Determine the [X, Y] coordinate at the center of the cell enclosing the given text.  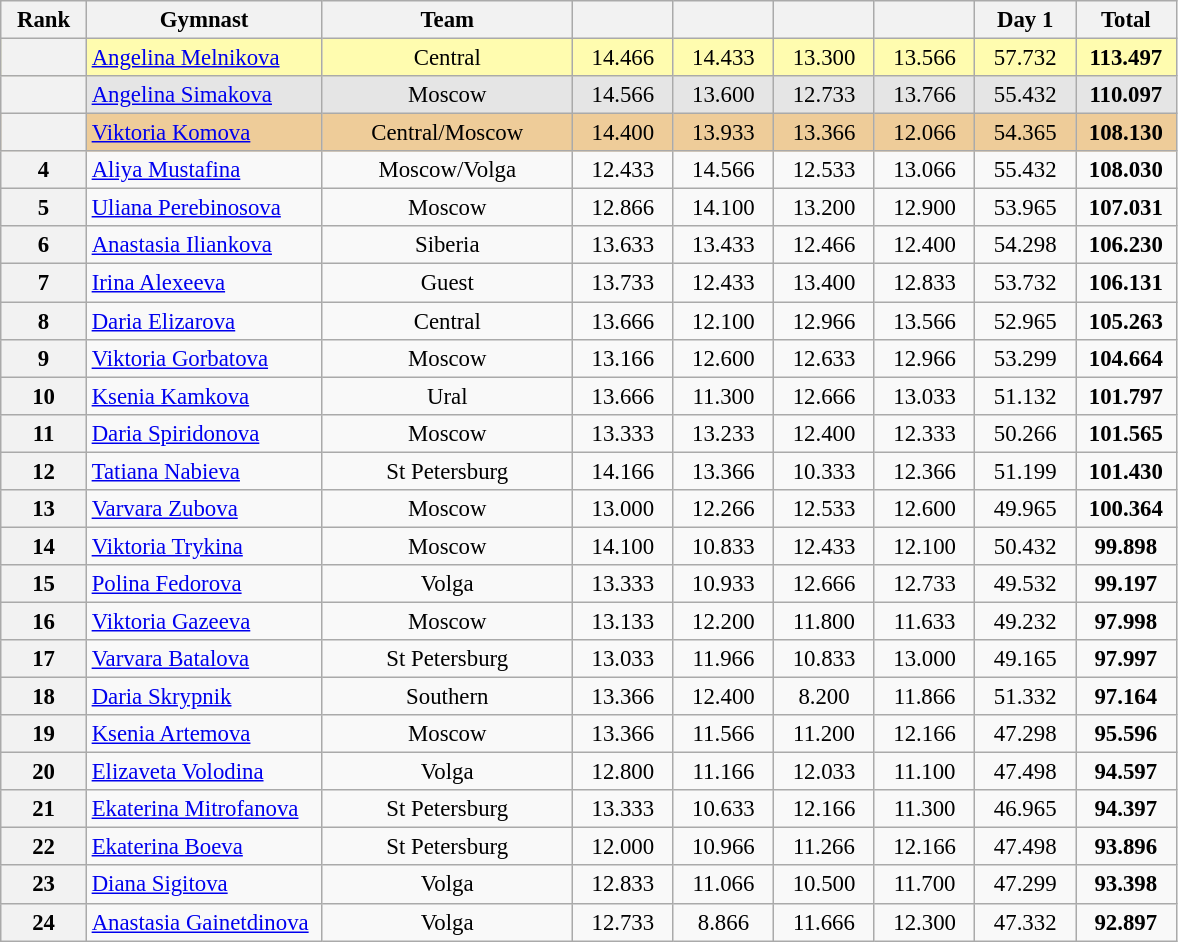
Viktoria Gorbatova [204, 358]
12.033 [824, 772]
54.365 [1026, 133]
Viktoria Komova [204, 133]
11.200 [824, 734]
Tatiana Nabieva [204, 471]
13.166 [624, 358]
12.200 [724, 621]
12.366 [924, 471]
94.597 [1126, 772]
108.130 [1126, 133]
10.333 [824, 471]
47.299 [1026, 885]
12.066 [924, 133]
101.430 [1126, 471]
13.066 [924, 170]
Daria Elizarova [204, 321]
11.700 [924, 885]
12.300 [924, 922]
Southern [448, 697]
11.866 [924, 697]
5 [44, 208]
99.197 [1126, 584]
8.200 [824, 697]
13.400 [824, 283]
51.132 [1026, 396]
12.266 [724, 509]
12.466 [824, 245]
Irina Alexeeva [204, 283]
110.097 [1126, 95]
94.397 [1126, 809]
46.965 [1026, 809]
99.898 [1126, 546]
Varvara Batalova [204, 659]
Ekaterina Boeva [204, 847]
Elizaveta Volodina [204, 772]
17 [44, 659]
6 [44, 245]
12.000 [624, 847]
Moscow/Volga [448, 170]
15 [44, 584]
104.664 [1126, 358]
101.797 [1126, 396]
Aliya Mustafina [204, 170]
53.965 [1026, 208]
19 [44, 734]
11.566 [724, 734]
Angelina Simakova [204, 95]
53.299 [1026, 358]
20 [44, 772]
13.933 [724, 133]
18 [44, 697]
Ksenia Artemova [204, 734]
11.633 [924, 621]
Polina Fedorova [204, 584]
Varvara Zubova [204, 509]
8.866 [724, 922]
54.298 [1026, 245]
13.200 [824, 208]
97.998 [1126, 621]
49.165 [1026, 659]
16 [44, 621]
Central/Moscow [448, 133]
Ksenia Kamkova [204, 396]
23 [44, 885]
Daria Skrypnik [204, 697]
10.633 [724, 809]
Day 1 [1026, 20]
Viktoria Gazeeva [204, 621]
12.333 [924, 433]
13.433 [724, 245]
Total [1126, 20]
50.266 [1026, 433]
93.398 [1126, 885]
11.800 [824, 621]
Rank [44, 20]
12.866 [624, 208]
13.633 [624, 245]
11.966 [724, 659]
7 [44, 283]
10.500 [824, 885]
49.965 [1026, 509]
13 [44, 509]
Siberia [448, 245]
14.400 [624, 133]
14.466 [624, 58]
9 [44, 358]
51.199 [1026, 471]
51.332 [1026, 697]
22 [44, 847]
97.997 [1126, 659]
10.933 [724, 584]
13.133 [624, 621]
53.732 [1026, 283]
24 [44, 922]
14 [44, 546]
Gymnast [204, 20]
8 [44, 321]
Angelina Melnikova [204, 58]
47.332 [1026, 922]
93.896 [1126, 847]
11 [44, 433]
11.100 [924, 772]
12.900 [924, 208]
Ural [448, 396]
10.966 [724, 847]
11.666 [824, 922]
13.600 [724, 95]
10 [44, 396]
11.266 [824, 847]
107.031 [1126, 208]
Viktoria Trykina [204, 546]
Uliana Perebinosova [204, 208]
49.532 [1026, 584]
4 [44, 170]
Anastasia Iliankova [204, 245]
12.800 [624, 772]
50.432 [1026, 546]
92.897 [1126, 922]
13.233 [724, 433]
13.300 [824, 58]
57.732 [1026, 58]
Diana Sigitova [204, 885]
Guest [448, 283]
100.364 [1126, 509]
11.066 [724, 885]
108.030 [1126, 170]
47.298 [1026, 734]
97.164 [1126, 697]
14.433 [724, 58]
13.733 [624, 283]
52.965 [1026, 321]
14.166 [624, 471]
21 [44, 809]
49.232 [1026, 621]
12 [44, 471]
101.565 [1126, 433]
11.166 [724, 772]
105.263 [1126, 321]
113.497 [1126, 58]
12.633 [824, 358]
13.766 [924, 95]
Team [448, 20]
Ekaterina Mitrofanova [204, 809]
106.230 [1126, 245]
106.131 [1126, 283]
Daria Spiridonova [204, 433]
95.596 [1126, 734]
Anastasia Gainetdinova [204, 922]
